Return the (x, y) coordinate for the center point of the cell that contains the specified text.  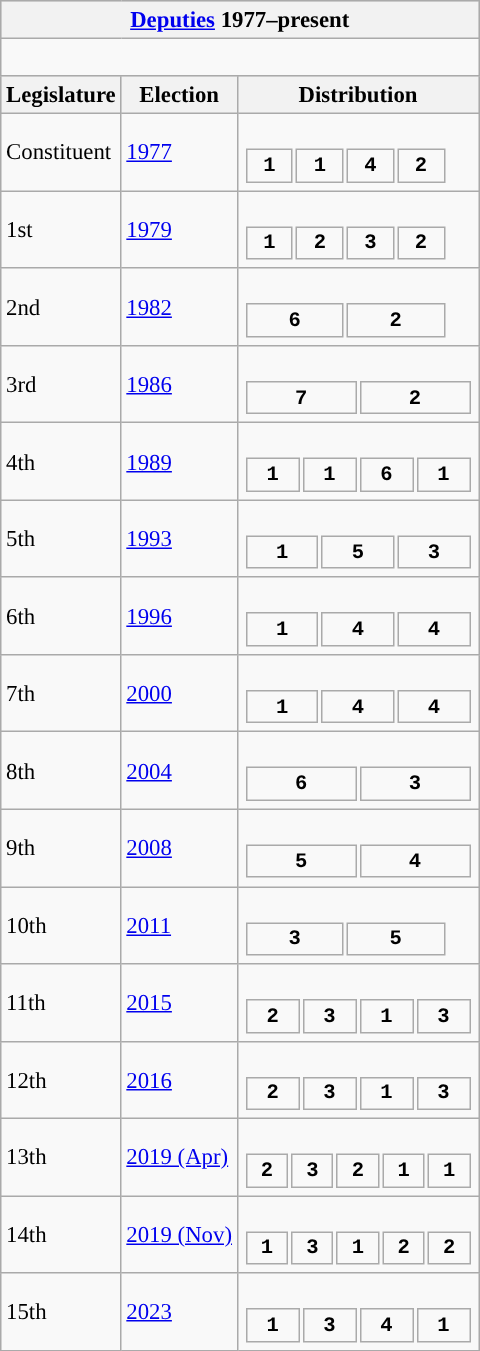
1 2 3 2 (358, 230)
6th (61, 616)
5 4 (358, 848)
15th (61, 1312)
2019 (Apr) (179, 1158)
2015 (179, 1002)
2019 (Nov) (179, 1234)
2004 (179, 770)
1 1 6 1 (358, 462)
10th (61, 926)
Constituent (61, 152)
7 2 (358, 384)
9th (61, 848)
13th (61, 1158)
2nd (61, 306)
12th (61, 1080)
2011 (179, 926)
Distribution (358, 95)
1989 (179, 462)
1996 (179, 616)
8th (61, 770)
6 3 (358, 770)
1 1 4 2 (358, 152)
Legislature (61, 95)
1979 (179, 230)
4th (61, 462)
1977 (179, 152)
14th (61, 1234)
7 (302, 398)
Election (179, 95)
2008 (179, 848)
11th (61, 1002)
3rd (61, 384)
1st (61, 230)
1982 (179, 306)
6 2 (358, 306)
2 3 2 1 1 (358, 1158)
3 5 (358, 926)
2023 (179, 1312)
2016 (179, 1080)
2000 (179, 694)
1 3 4 1 (358, 1312)
Deputies 1977–present (240, 20)
1 5 3 (358, 538)
1993 (179, 538)
7th (61, 694)
5th (61, 538)
1986 (179, 384)
1 3 1 2 2 (358, 1234)
